Scan for the cell matching the given text and deliver its [X, Y] coordinate at center. 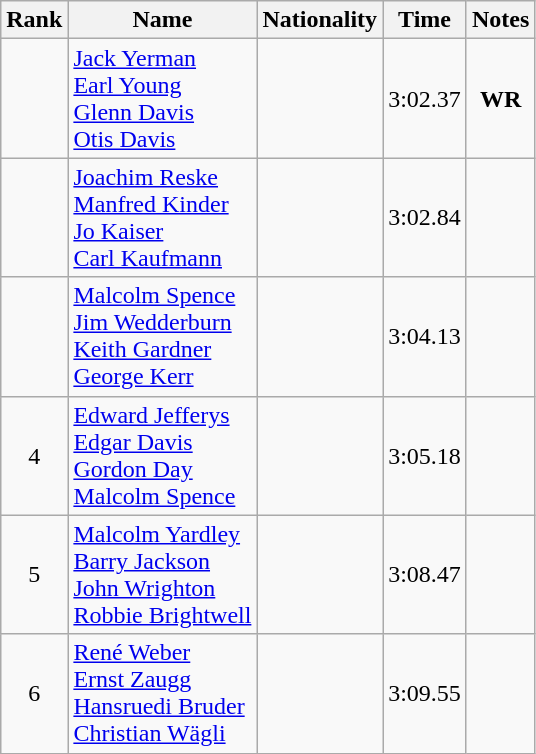
Notes [500, 20]
6 [34, 694]
Jack YermanEarl YoungGlenn DavisOtis Davis [162, 98]
Rank [34, 20]
Malcolm YardleyBarry JacksonJohn WrightonRobbie Brightwell [162, 574]
3:02.37 [425, 98]
4 [34, 456]
3:05.18 [425, 456]
5 [34, 574]
WR [500, 98]
3:04.13 [425, 336]
René WeberErnst ZauggHansruedi BruderChristian Wägli [162, 694]
3:08.47 [425, 574]
Edward JefferysEdgar DavisGordon DayMalcolm Spence [162, 456]
Time [425, 20]
Name [162, 20]
3:09.55 [425, 694]
Nationality [320, 20]
Malcolm SpenceJim WedderburnKeith GardnerGeorge Kerr [162, 336]
Joachim ReskeManfred KinderJo KaiserCarl Kaufmann [162, 218]
3:02.84 [425, 218]
